For the text-containing cell, return its midpoint in (X, Y) coordinate format. 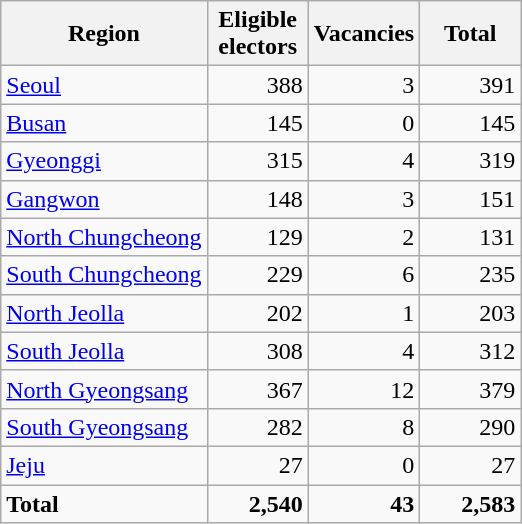
131 (470, 237)
Gyeonggi (104, 161)
Region (104, 34)
12 (364, 389)
129 (258, 237)
South Chungcheong (104, 275)
North Gyeongsang (104, 389)
379 (470, 389)
6 (364, 275)
319 (470, 161)
Seoul (104, 85)
Vacancies (364, 34)
290 (470, 427)
43 (364, 503)
South Jeolla (104, 351)
367 (258, 389)
151 (470, 199)
391 (470, 85)
312 (470, 351)
203 (470, 313)
Eligible electors (258, 34)
North Chungcheong (104, 237)
North Jeolla (104, 313)
South Gyeongsang (104, 427)
229 (258, 275)
308 (258, 351)
Busan (104, 123)
235 (470, 275)
2 (364, 237)
8 (364, 427)
282 (258, 427)
Gangwon (104, 199)
202 (258, 313)
315 (258, 161)
148 (258, 199)
388 (258, 85)
1 (364, 313)
2,540 (258, 503)
2,583 (470, 503)
Jeju (104, 465)
